For the text-containing cell, return its midpoint in (X, Y) coordinate format. 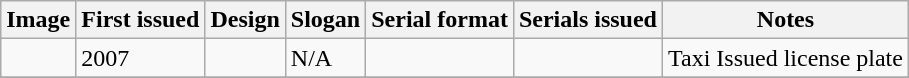
First issued (140, 20)
N/A (325, 58)
Image (38, 20)
Notes (785, 20)
Taxi Issued license plate (785, 58)
Design (245, 20)
Slogan (325, 20)
2007 (140, 58)
Serial format (440, 20)
Serials issued (588, 20)
